Return the [x, y] coordinate for the center point of the cell that contains the specified text.  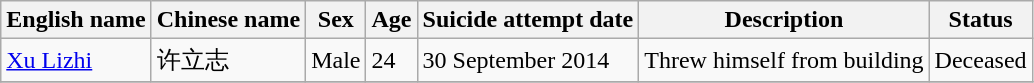
Suicide attempt date [528, 20]
24 [392, 60]
Status [980, 20]
Chinese name [228, 20]
30 September 2014 [528, 60]
Male [336, 60]
English name [76, 20]
Sex [336, 20]
许立志 [228, 60]
Deceased [980, 60]
Age [392, 20]
Description [784, 20]
Threw himself from building [784, 60]
Xu Lizhi [76, 60]
